Capture the cell that displays the provided text and extract its (x, y) central coordinate. 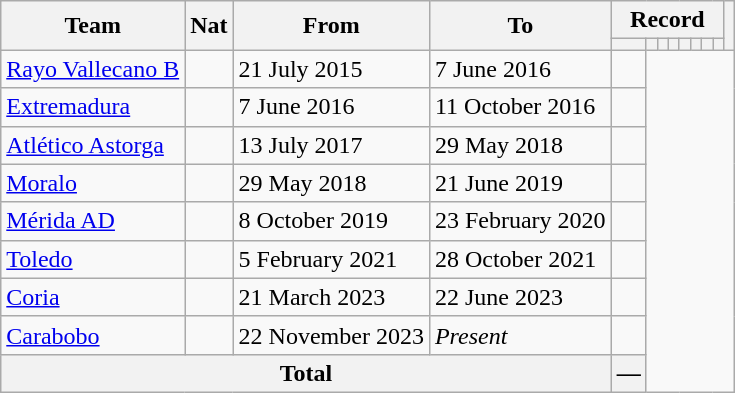
22 November 2023 (331, 335)
21 July 2015 (331, 69)
From (331, 26)
8 October 2019 (331, 221)
11 October 2016 (520, 107)
Coria (93, 297)
Team (93, 26)
— (628, 373)
Carabobo (93, 335)
Toledo (93, 259)
23 February 2020 (520, 221)
Rayo Vallecano B (93, 69)
Record (667, 20)
Moralo (93, 183)
21 June 2019 (520, 183)
To (520, 26)
28 October 2021 (520, 259)
22 June 2023 (520, 297)
Extremadura (93, 107)
Atlético Astorga (93, 145)
Total (306, 373)
Nat (209, 26)
13 July 2017 (331, 145)
Mérida AD (93, 221)
5 February 2021 (331, 259)
Present (520, 335)
21 March 2023 (331, 297)
